Find where the given text appears and provide that cell's center as (x, y) coordinate. 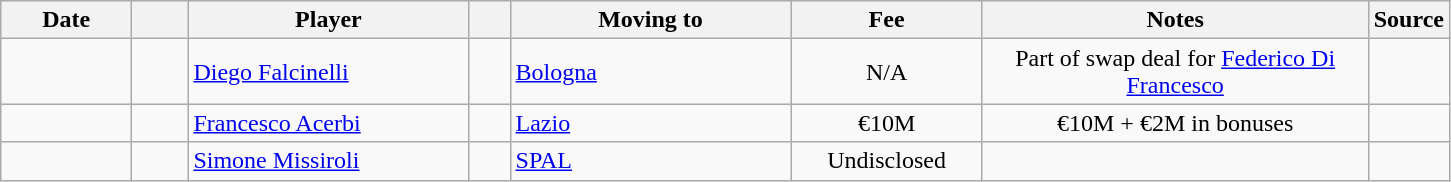
Francesco Acerbi (328, 123)
Simone Missiroli (328, 161)
€10M (886, 123)
N/A (886, 72)
Source (1408, 20)
SPAL (650, 161)
Diego Falcinelli (328, 72)
Notes (1175, 20)
Bologna (650, 72)
Player (328, 20)
Date (66, 20)
Lazio (650, 123)
Moving to (650, 20)
Fee (886, 20)
Part of swap deal for Federico Di Francesco (1175, 72)
Undisclosed (886, 161)
€10M + €2M in bonuses (1175, 123)
